Provide the [X, Y] coordinate of the cell's center where the given text is located.  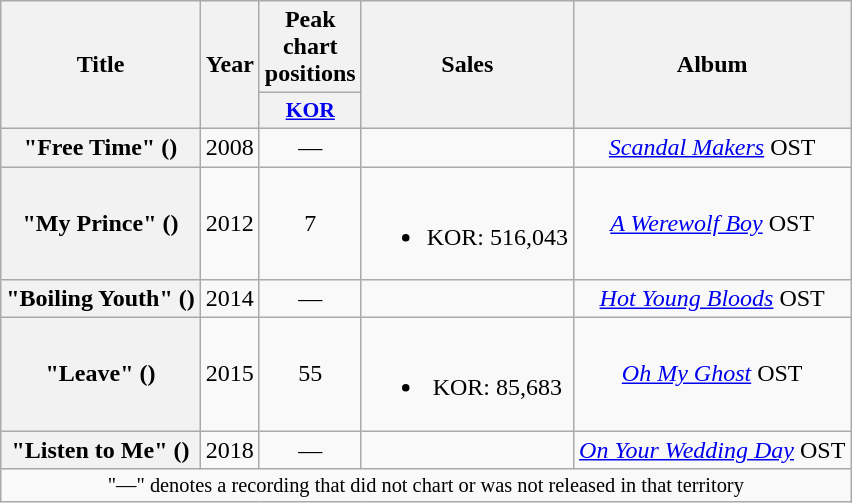
A Werewolf Boy OST [712, 222]
Hot Young Bloods OST [712, 299]
2014 [230, 299]
Scandal Makers OST [712, 147]
Sales [467, 65]
On Your Wedding Day OST [712, 450]
Oh My Ghost OST [712, 374]
KOR: 516,043 [467, 222]
Title [101, 65]
"Listen to Me" () [101, 450]
KOR: 85,683 [467, 374]
2018 [230, 450]
KOR [310, 111]
"My Prince" () [101, 222]
"Free Time" () [101, 147]
55 [310, 374]
"Boiling Youth" () [101, 299]
"Leave" () [101, 374]
Peak chartpositions [310, 47]
Album [712, 65]
Year [230, 65]
2015 [230, 374]
2008 [230, 147]
2012 [230, 222]
7 [310, 222]
"—" denotes a recording that did not chart or was not released in that territory [426, 486]
